Output the [x, y] coordinate of the center of the cell containing the given text.  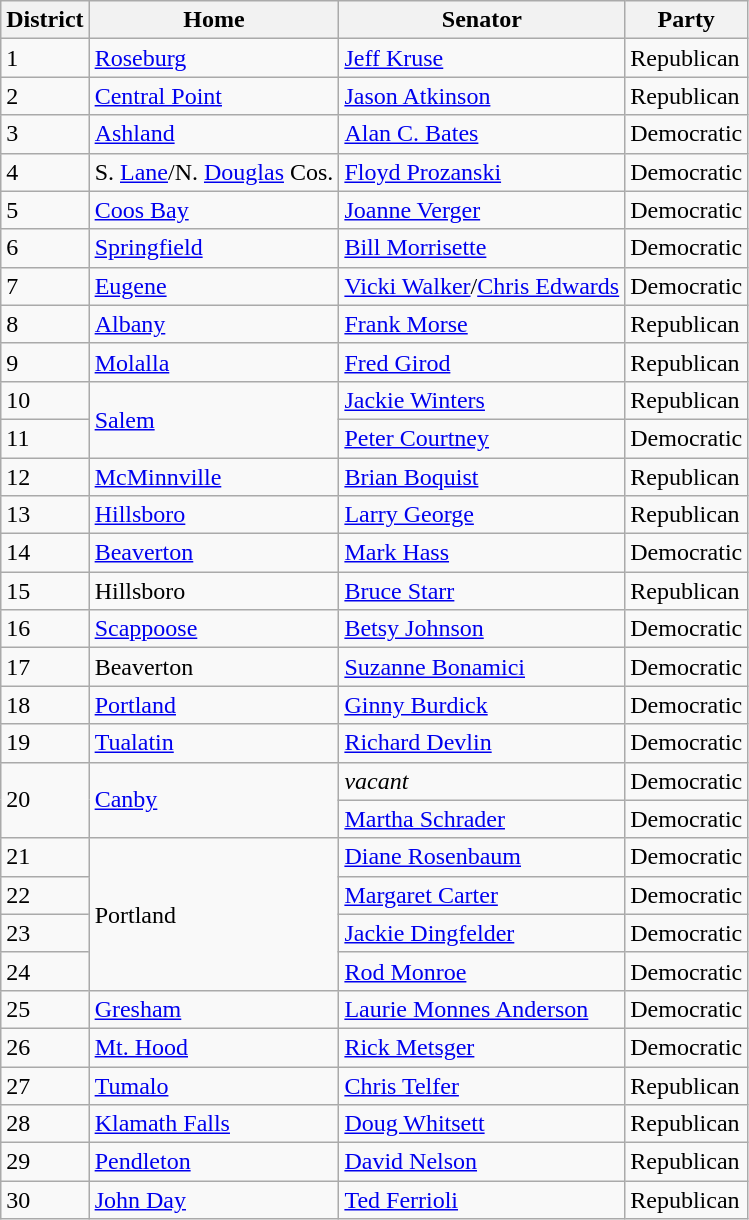
Ted Ferrioli [482, 1200]
12 [45, 477]
Pendleton [214, 1162]
Alan C. Bates [482, 134]
Molalla [214, 362]
28 [45, 1124]
Gresham [214, 1009]
13 [45, 515]
Fred Girod [482, 362]
Roseburg [214, 58]
8 [45, 324]
Bill Morrisette [482, 248]
David Nelson [482, 1162]
McMinnville [214, 477]
Canby [214, 800]
Jackie Winters [482, 400]
Mt. Hood [214, 1047]
Ginny Burdick [482, 705]
Peter Courtney [482, 438]
Senator [482, 20]
Bruce Starr [482, 591]
Suzanne Bonamici [482, 667]
19 [45, 743]
26 [45, 1047]
Eugene [214, 286]
Jeff Kruse [482, 58]
Home [214, 20]
Albany [214, 324]
16 [45, 629]
vacant [482, 781]
Vicki Walker/Chris Edwards [482, 286]
20 [45, 800]
Ashland [214, 134]
Klamath Falls [214, 1124]
18 [45, 705]
Tualatin [214, 743]
27 [45, 1085]
23 [45, 933]
Larry George [482, 515]
30 [45, 1200]
1 [45, 58]
6 [45, 248]
Jackie Dingfelder [482, 933]
Jason Atkinson [482, 96]
14 [45, 553]
24 [45, 971]
3 [45, 134]
Chris Telfer [482, 1085]
Brian Boquist [482, 477]
22 [45, 895]
7 [45, 286]
5 [45, 210]
S. Lane/N. Douglas Cos. [214, 172]
Rick Metsger [482, 1047]
Scappoose [214, 629]
29 [45, 1162]
John Day [214, 1200]
Laurie Monnes Anderson [482, 1009]
15 [45, 591]
Floyd Prozanski [482, 172]
Springfield [214, 248]
Coos Bay [214, 210]
Margaret Carter [482, 895]
Betsy Johnson [482, 629]
Richard Devlin [482, 743]
Central Point [214, 96]
10 [45, 400]
11 [45, 438]
21 [45, 857]
Party [686, 20]
Rod Monroe [482, 971]
Martha Schrader [482, 819]
Mark Hass [482, 553]
Doug Whitsett [482, 1124]
4 [45, 172]
Joanne Verger [482, 210]
District [45, 20]
17 [45, 667]
Tumalo [214, 1085]
Frank Morse [482, 324]
25 [45, 1009]
9 [45, 362]
2 [45, 96]
Diane Rosenbaum [482, 857]
Salem [214, 419]
